Find where the given text appears and provide that cell's center as (X, Y) coordinate. 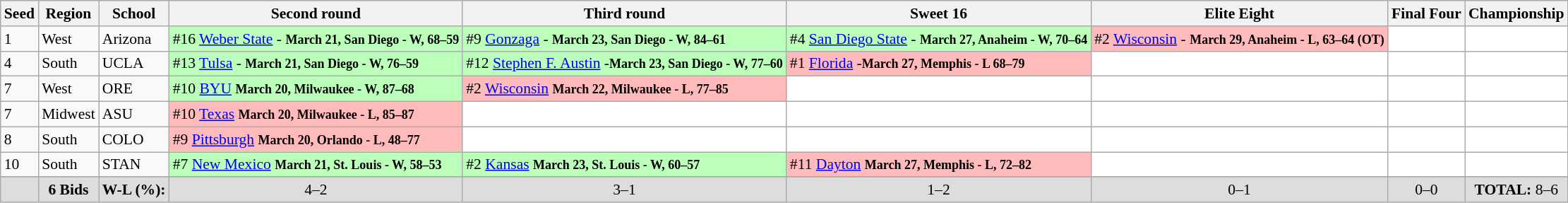
#13 Tulsa - March 21, San Diego - W, 76–59 (316, 64)
Championship (1516, 13)
#10 BYU March 20, Milwaukee - W, 87–68 (316, 89)
Seed (20, 13)
6 Bids (68, 190)
#1 Florida -March 27, Memphis - L 68–79 (939, 64)
8 (20, 139)
#2 Kansas March 23, St. Louis - W, 60–57 (624, 165)
#10 Texas March 20, Milwaukee - L, 85–87 (316, 115)
#11 Dayton March 27, Memphis - L, 72–82 (939, 165)
Third round (624, 13)
1–2 (939, 190)
Elite Eight (1240, 13)
COLO (134, 139)
#4 San Diego State - March 27, Anaheim - W, 70–64 (939, 39)
#12 Stephen F. Austin -March 23, San Diego - W, 77–60 (624, 64)
#9 Pittsburgh March 20, Orlando - L, 48–77 (316, 139)
ORE (134, 89)
UCLA (134, 64)
0–1 (1240, 190)
4–2 (316, 190)
W-L (%): (134, 190)
1 (20, 39)
0–0 (1426, 190)
10 (20, 165)
3–1 (624, 190)
#9 Gonzaga - March 23, San Diego - W, 84–61 (624, 39)
TOTAL: 8–6 (1516, 190)
Midwest (68, 115)
Region (68, 13)
Sweet 16 (939, 13)
Final Four (1426, 13)
#2 Wisconsin March 22, Milwaukee - L, 77–85 (624, 89)
Arizona (134, 39)
#2 Wisconsin - March 29, Anaheim - L, 63–64 (OT) (1240, 39)
4 (20, 64)
STAN (134, 165)
Second round (316, 13)
#16 Weber State - March 21, San Diego - W, 68–59 (316, 39)
ASU (134, 115)
#7 New Mexico March 21, St. Louis - W, 58–53 (316, 165)
School (134, 13)
